Output the (x, y) coordinate of the center of the cell containing the given text.  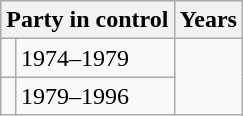
Party in control (88, 20)
Years (208, 20)
1979–1996 (94, 96)
1974–1979 (94, 58)
